Extract the (x, y) coordinate from the center of the cell holding the provided text.  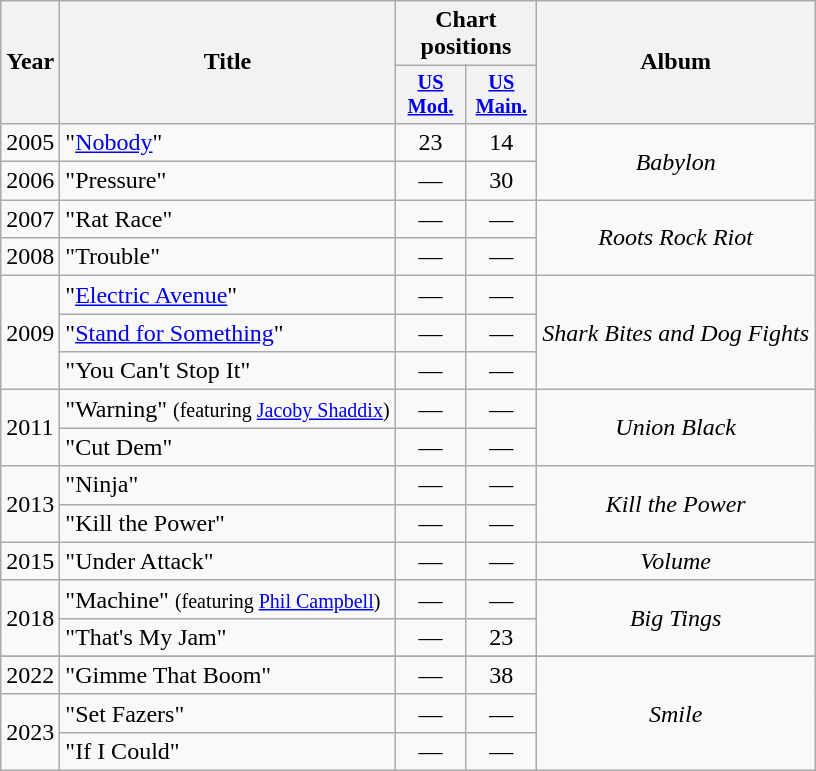
"That's My Jam" (228, 637)
Roots Rock Riot (676, 238)
"Stand for Something" (228, 333)
"Set Fazers" (228, 713)
2007 (30, 219)
Kill the Power (676, 504)
Smile (676, 713)
Year (30, 62)
Shark Bites and Dog Fights (676, 333)
"Ninja" (228, 485)
"Pressure" (228, 181)
2015 (30, 561)
Title (228, 62)
"Trouble" (228, 257)
2006 (30, 181)
"Gimme That Boom" (228, 675)
14 (502, 142)
"Kill the Power" (228, 523)
2009 (30, 333)
Volume (676, 561)
"Rat Race" (228, 219)
2013 (30, 504)
Chart positions (466, 34)
USMain. (502, 95)
2005 (30, 142)
2011 (30, 428)
"Machine" (featuring Phil Campbell) (228, 599)
"You Can't Stop It" (228, 371)
USMod. (430, 95)
"Cut Dem" (228, 447)
2022 (30, 675)
Union Black (676, 428)
"Under Attack" (228, 561)
2018 (30, 618)
Babylon (676, 161)
Big Tings (676, 618)
Album (676, 62)
2023 (30, 732)
"If I Could" (228, 751)
38 (502, 675)
"Electric Avenue" (228, 295)
"Warning" (featuring Jacoby Shaddix) (228, 409)
"Nobody" (228, 142)
30 (502, 181)
2008 (30, 257)
